Scan for the cell matching the given text and deliver its (X, Y) coordinate at center. 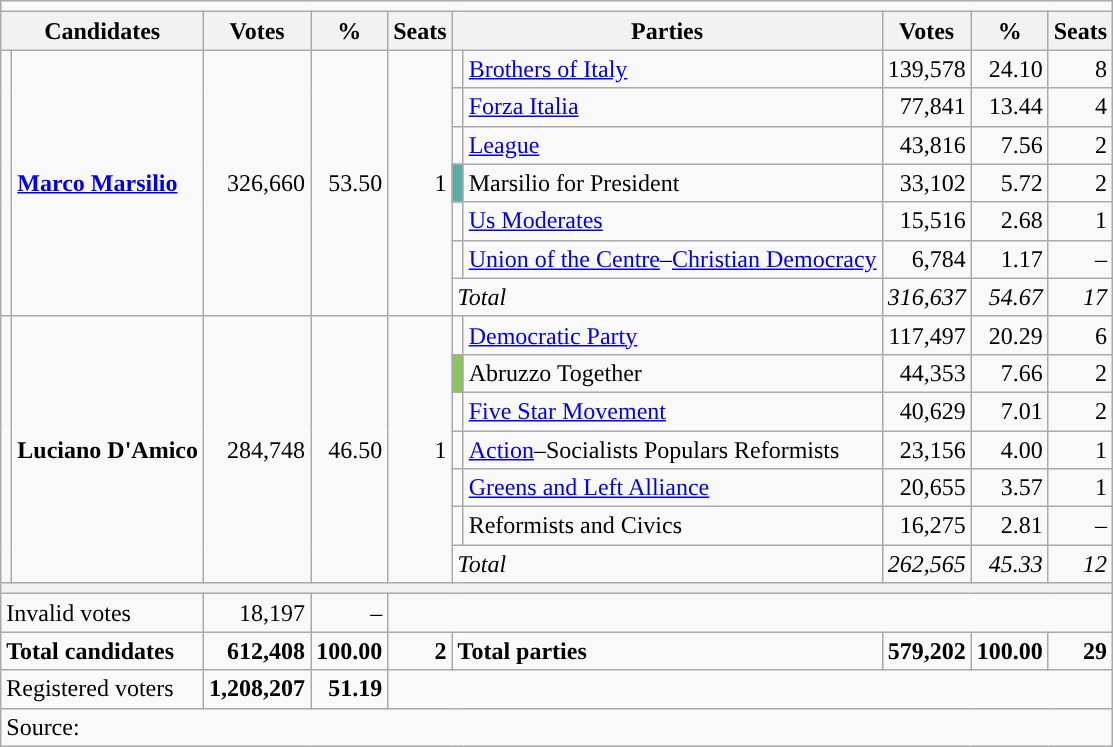
18,197 (258, 613)
7.66 (1010, 373)
2.81 (1010, 526)
20,655 (926, 488)
Luciano D'Amico (108, 449)
3.57 (1010, 488)
Democratic Party (672, 335)
7.01 (1010, 411)
20.29 (1010, 335)
Action–Socialists Populars Reformists (672, 449)
24.10 (1010, 69)
53.50 (350, 183)
15,516 (926, 221)
612,408 (258, 651)
Total parties (667, 651)
579,202 (926, 651)
33,102 (926, 183)
1,208,207 (258, 689)
Source: (557, 727)
16,275 (926, 526)
77,841 (926, 107)
44,353 (926, 373)
5.72 (1010, 183)
7.56 (1010, 145)
Abruzzo Together (672, 373)
4.00 (1010, 449)
Marco Marsilio (108, 183)
League (672, 145)
43,816 (926, 145)
17 (1080, 297)
284,748 (258, 449)
6,784 (926, 259)
46.50 (350, 449)
117,497 (926, 335)
326,660 (258, 183)
51.19 (350, 689)
2.68 (1010, 221)
23,156 (926, 449)
Invalid votes (102, 613)
Five Star Movement (672, 411)
Marsilio for President (672, 183)
4 (1080, 107)
316,637 (926, 297)
Brothers of Italy (672, 69)
139,578 (926, 69)
Parties (667, 31)
Registered voters (102, 689)
40,629 (926, 411)
Greens and Left Alliance (672, 488)
Forza Italia (672, 107)
45.33 (1010, 564)
6 (1080, 335)
29 (1080, 651)
Us Moderates (672, 221)
12 (1080, 564)
Union of the Centre–Christian Democracy (672, 259)
Reformists and Civics (672, 526)
8 (1080, 69)
13.44 (1010, 107)
54.67 (1010, 297)
Candidates (102, 31)
262,565 (926, 564)
1.17 (1010, 259)
Total candidates (102, 651)
